Extract the [x, y] coordinate from the center of the cell holding the provided text.  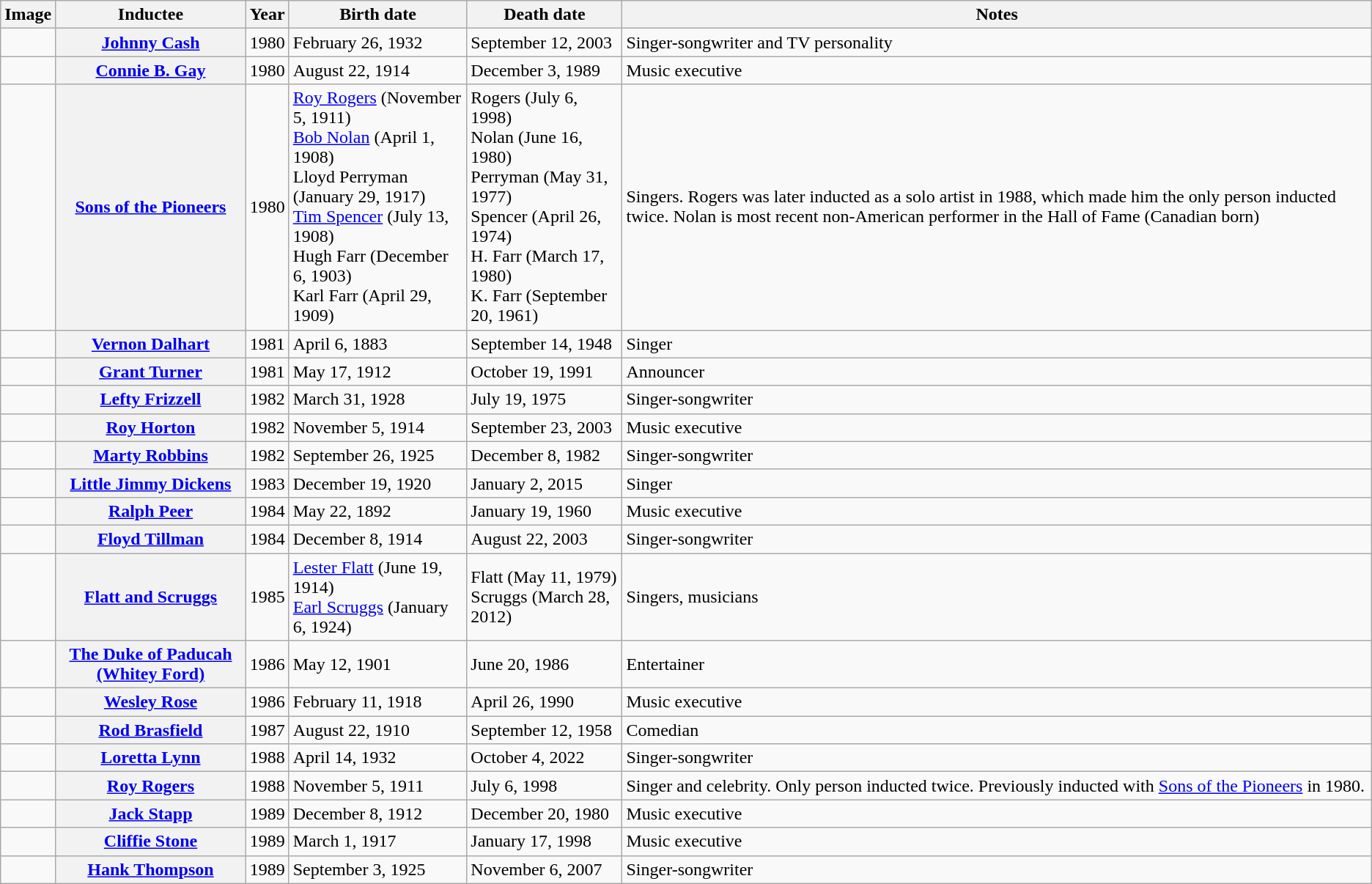
September 12, 2003 [545, 43]
Marty Robbins [151, 455]
March 1, 1917 [378, 841]
Entertainer [997, 664]
January 17, 1998 [545, 841]
June 20, 1986 [545, 664]
April 26, 1990 [545, 702]
Comedian [997, 730]
March 31, 1928 [378, 399]
1985 [267, 597]
November 6, 2007 [545, 869]
December 19, 1920 [378, 483]
December 8, 1982 [545, 455]
October 4, 2022 [545, 758]
May 17, 1912 [378, 372]
Jack Stapp [151, 814]
Singer-songwriter and TV personality [997, 43]
Vernon Dalhart [151, 344]
1987 [267, 730]
The Duke of Paducah (Whitey Ford) [151, 664]
Announcer [997, 372]
January 19, 1960 [545, 511]
Grant Turner [151, 372]
Little Jimmy Dickens [151, 483]
Birth date [378, 15]
September 26, 1925 [378, 455]
1983 [267, 483]
Lefty Frizzell [151, 399]
Rod Brasfield [151, 730]
Lester Flatt (June 19, 1914)Earl Scruggs (January 6, 1924) [378, 597]
May 12, 1901 [378, 664]
November 5, 1914 [378, 427]
Singers, musicians [997, 597]
Year [267, 15]
December 3, 1989 [545, 70]
Death date [545, 15]
Image [28, 15]
August 22, 2003 [545, 539]
August 22, 1914 [378, 70]
Floyd Tillman [151, 539]
December 8, 1914 [378, 539]
April 6, 1883 [378, 344]
Flatt (May 11, 1979)Scruggs (March 28, 2012) [545, 597]
November 5, 1911 [378, 786]
July 19, 1975 [545, 399]
Cliffie Stone [151, 841]
February 26, 1932 [378, 43]
September 12, 1958 [545, 730]
Sons of the Pioneers [151, 207]
December 8, 1912 [378, 814]
September 3, 1925 [378, 869]
Notes [997, 15]
September 23, 2003 [545, 427]
Hank Thompson [151, 869]
July 6, 1998 [545, 786]
Flatt and Scruggs [151, 597]
Johnny Cash [151, 43]
August 22, 1910 [378, 730]
Rogers (July 6, 1998)Nolan (June 16, 1980)Perryman (May 31, 1977)Spencer (April 26, 1974)H. Farr (March 17, 1980)K. Farr (September 20, 1961) [545, 207]
October 19, 1991 [545, 372]
Inductee [151, 15]
September 14, 1948 [545, 344]
Roy Rogers [151, 786]
Roy Horton [151, 427]
Ralph Peer [151, 511]
January 2, 2015 [545, 483]
December 20, 1980 [545, 814]
February 11, 1918 [378, 702]
May 22, 1892 [378, 511]
Connie B. Gay [151, 70]
April 14, 1932 [378, 758]
Loretta Lynn [151, 758]
Wesley Rose [151, 702]
Singer and celebrity. Only person inducted twice. Previously inducted with Sons of the Pioneers in 1980. [997, 786]
